Pinpoint the cell where the given text exists, returning its (X, Y) midpoint coordinate. 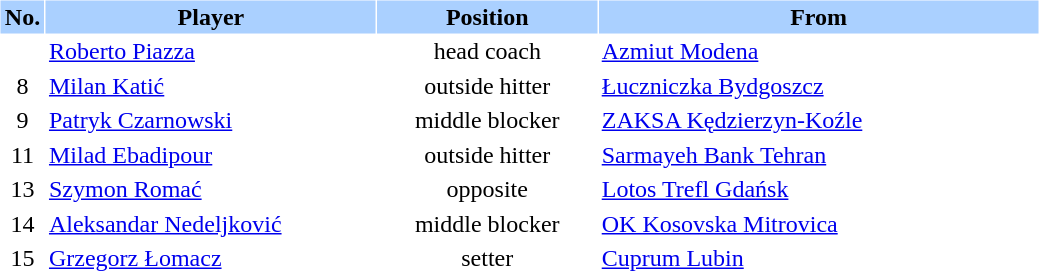
Sarmayeh Bank Tehran (819, 154)
Position (487, 16)
Łuczniczka Bydgoszcz (819, 86)
head coach (487, 52)
opposite (487, 190)
Patryk Czarnowski (211, 120)
OK Kosovska Mitrovica (819, 224)
No. (22, 16)
Azmiut Modena (819, 52)
Szymon Romać (211, 190)
Lotos Trefl Gdańsk (819, 190)
9 (22, 120)
From (819, 16)
ZAKSA Kędzierzyn-Koźle (819, 120)
Player (211, 16)
Milan Katić (211, 86)
13 (22, 190)
Milad Ebadipour (211, 154)
8 (22, 86)
14 (22, 224)
Aleksandar Nedeljković (211, 224)
11 (22, 154)
Roberto Piazza (211, 52)
